Capture the cell that displays the provided text and extract its [X, Y] central coordinate. 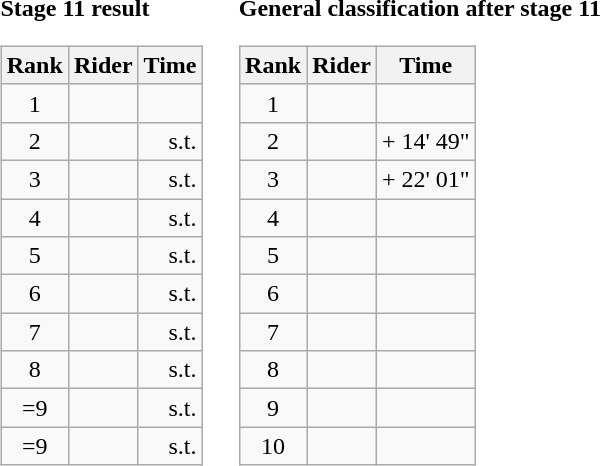
+ 22' 01" [426, 179]
10 [274, 446]
+ 14' 49" [426, 141]
9 [274, 408]
